Provide the (X, Y) coordinate of the cell's center where the given text is located.  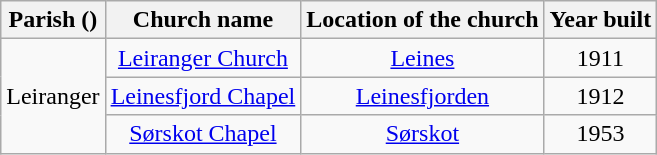
Leines (422, 58)
1912 (600, 96)
Parish () (53, 20)
Year built (600, 20)
Leinesfjord Chapel (203, 96)
1911 (600, 58)
Church name (203, 20)
Sørskot (422, 134)
Leiranger Church (203, 58)
Leiranger (53, 96)
Sørskot Chapel (203, 134)
Leinesfjorden (422, 96)
Location of the church (422, 20)
1953 (600, 134)
